Find where the given text appears and provide that cell's center as (x, y) coordinate. 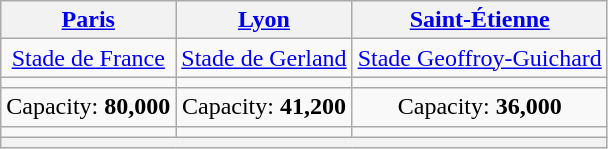
Saint-Étienne (480, 20)
Capacity: 80,000 (88, 107)
Paris (88, 20)
Stade de Gerland (264, 58)
Capacity: 41,200 (264, 107)
Lyon (264, 20)
Stade Geoffroy-Guichard (480, 58)
Capacity: 36,000 (480, 107)
Stade de France (88, 58)
